Return [x, y] of the center of cell containing provided text 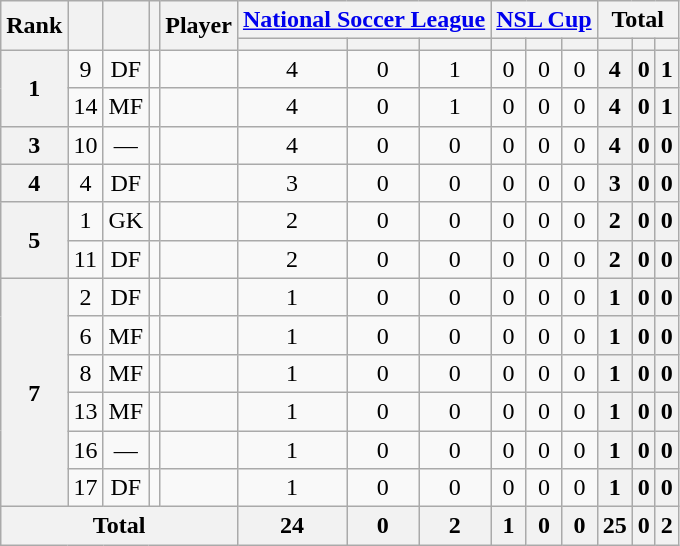
NSL Cup [544, 20]
14 [86, 107]
Rank [34, 26]
6 [86, 335]
25 [614, 526]
10 [86, 145]
Player [199, 26]
13 [86, 411]
8 [86, 373]
11 [86, 259]
National Soccer League [364, 20]
7 [34, 392]
17 [86, 488]
16 [86, 449]
9 [86, 69]
24 [292, 526]
GK [126, 221]
5 [34, 240]
